Return the (x, y) coordinate for the center point of the cell that contains the specified text.  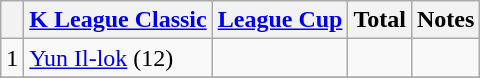
League Cup (280, 20)
Notes (445, 20)
1 (12, 58)
K League Classic (118, 20)
Total (380, 20)
Yun Il-lok (12) (118, 58)
